Capture the cell that displays the provided text and extract its (x, y) central coordinate. 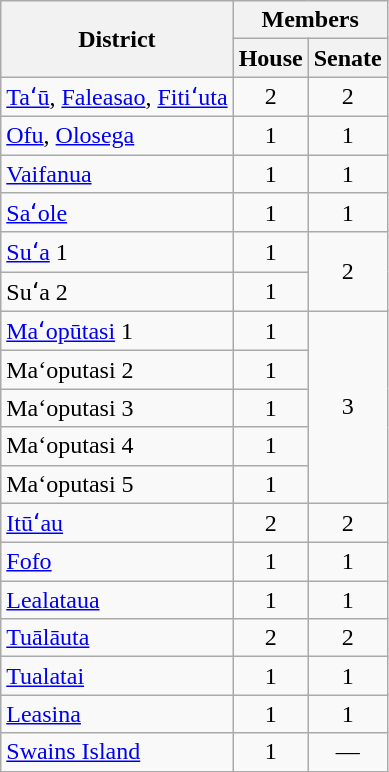
Ma‘oputasi 5 (117, 484)
Ma‘oputasi 4 (117, 446)
Itūʻau (117, 523)
Suʻa 2 (117, 292)
District (117, 39)
Leasina (117, 714)
Swains Island (117, 752)
Members (310, 20)
Taʻū, Faleasao, Fitiʻuta (117, 97)
— (348, 752)
3 (348, 407)
Ofu, Olosega (117, 135)
Vaifanua (117, 173)
Tualatai (117, 676)
Senate (348, 58)
Lealataua (117, 600)
Ma‘oputasi 2 (117, 370)
Fofo (117, 562)
Maʻopūtasi 1 (117, 331)
Tuālāuta (117, 638)
Ma‘oputasi 3 (117, 408)
House (270, 58)
Suʻa 1 (117, 252)
Saʻole (117, 213)
